Detect which cell encompasses the target text, then output its (X, Y) center coordinate. 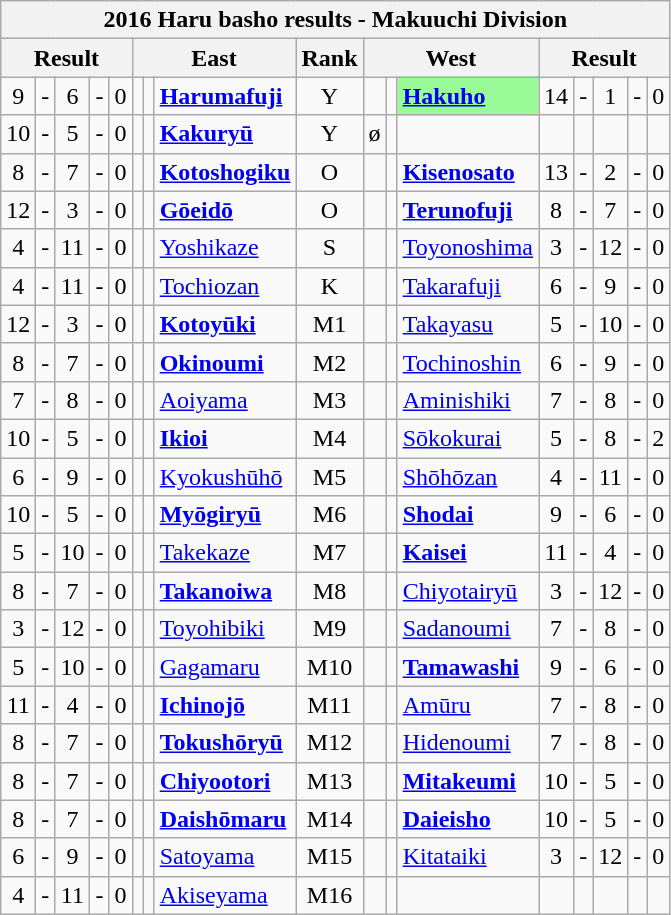
Tochinoshin (468, 362)
Kotoyūki (225, 324)
Kakuryū (225, 134)
M15 (330, 857)
M11 (330, 705)
Hidenoumi (468, 743)
Akiseyama (225, 895)
M6 (330, 515)
Aoiyama (225, 400)
Gōeidō (225, 210)
M8 (330, 591)
East (214, 58)
M9 (330, 629)
Harumafuji (225, 96)
Gagamaru (225, 667)
Toyonoshima (468, 248)
M16 (330, 895)
Chiyotairyū (468, 591)
M7 (330, 553)
M2 (330, 362)
S (330, 248)
Amūru (468, 705)
Toyohibiki (225, 629)
M10 (330, 667)
Takayasu (468, 324)
Takarafuji (468, 286)
M14 (330, 819)
Aminishiki (468, 400)
Tochiozan (225, 286)
Yoshikaze (225, 248)
Tamawashi (468, 667)
Tokushōryū (225, 743)
K (330, 286)
2016 Haru basho results - Makuuchi Division (336, 20)
Kyokushūhō (225, 477)
Takekaze (225, 553)
Ichinojō (225, 705)
Satoyama (225, 857)
Rank (330, 58)
Kitataiki (468, 857)
Kotoshogiku (225, 172)
Shōhōzan (468, 477)
Shodai (468, 515)
Mitakeumi (468, 781)
Myōgiryū (225, 515)
Kisenosato (468, 172)
Hakuho (468, 96)
M4 (330, 438)
Chiyootori (225, 781)
14 (556, 96)
M5 (330, 477)
Ikioi (225, 438)
Sōkokurai (468, 438)
Daieisho (468, 819)
13 (556, 172)
Okinoumi (225, 362)
Sadanoumi (468, 629)
Terunofuji (468, 210)
M13 (330, 781)
ø (374, 134)
1 (610, 96)
M3 (330, 400)
M1 (330, 324)
West (451, 58)
M12 (330, 743)
Kaisei (468, 553)
Daishōmaru (225, 819)
Takanoiwa (225, 591)
